Scan for the cell matching the given text and deliver its [X, Y] coordinate at center. 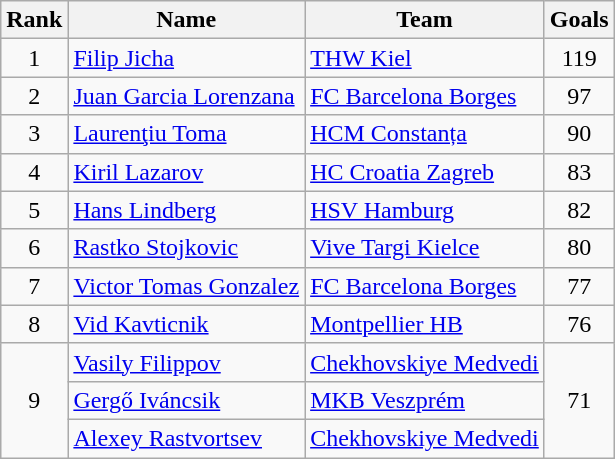
3 [34, 134]
Filip Jicha [186, 58]
HCM Constanța [425, 134]
Victor Tomas Gonzalez [186, 286]
Rastko Stojkovic [186, 248]
MKB Veszprém [425, 400]
Team [425, 20]
Vive Targi Kielce [425, 248]
Goals [579, 20]
5 [34, 210]
97 [579, 96]
119 [579, 58]
8 [34, 324]
1 [34, 58]
90 [579, 134]
82 [579, 210]
Gergő Iváncsik [186, 400]
Vid Kavticnik [186, 324]
Name [186, 20]
71 [579, 400]
THW Kiel [425, 58]
2 [34, 96]
4 [34, 172]
9 [34, 400]
80 [579, 248]
Montpellier HB [425, 324]
HC Croatia Zagreb [425, 172]
HSV Hamburg [425, 210]
Hans Lindberg [186, 210]
7 [34, 286]
Kiril Lazarov [186, 172]
Rank [34, 20]
Laurenţiu Toma [186, 134]
77 [579, 286]
Juan Garcia Lorenzana [186, 96]
6 [34, 248]
Alexey Rastvortsev [186, 438]
76 [579, 324]
83 [579, 172]
Vasily Filippov [186, 362]
